Search for the cell housing the specified text and yield its [X, Y] center coordinate. 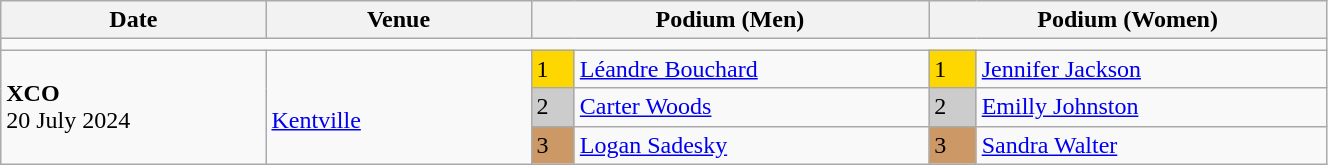
Emilly Johnston [1151, 107]
Date [134, 20]
Podium (Women) [1128, 20]
Venue [398, 20]
Carter Woods [751, 107]
Kentville [398, 107]
Léandre Bouchard [751, 69]
Jennifer Jackson [1151, 69]
Logan Sadesky [751, 145]
Podium (Men) [730, 20]
XCO 20 July 2024 [134, 107]
Sandra Walter [1151, 145]
